For the text-containing cell, return its midpoint in [X, Y] coordinate format. 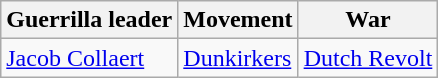
War [368, 20]
Dunkirkers [238, 58]
Movement [238, 20]
Dutch Revolt [368, 58]
Jacob Collaert [90, 58]
Guerrilla leader [90, 20]
